Find where the given text appears and provide that cell's center as (X, Y) coordinate. 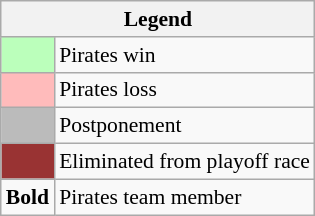
Pirates loss (184, 90)
Eliminated from playoff race (184, 162)
Bold (28, 197)
Legend (158, 19)
Pirates win (184, 55)
Pirates team member (184, 197)
Postponement (184, 126)
